Return the [X, Y] coordinate for the center point of the cell that contains the specified text.  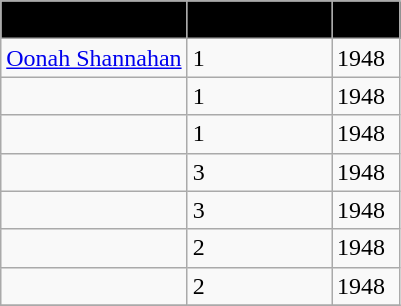
Player [94, 20]
Appearances [259, 20]
Oonah Shannahan [94, 58]
Years [366, 20]
